Locate the cell with the specified text and output its (X, Y) center coordinate. 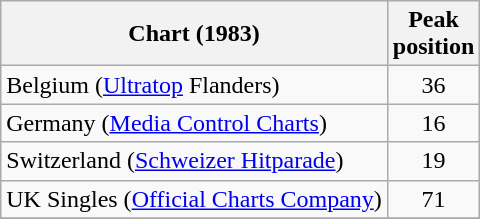
71 (433, 199)
Belgium (Ultratop Flanders) (194, 85)
36 (433, 85)
Peakposition (433, 34)
UK Singles (Official Charts Company) (194, 199)
Switzerland (Schweizer Hitparade) (194, 161)
19 (433, 161)
16 (433, 123)
Chart (1983) (194, 34)
Germany (Media Control Charts) (194, 123)
